Detect which cell encompasses the target text, then output its (X, Y) center coordinate. 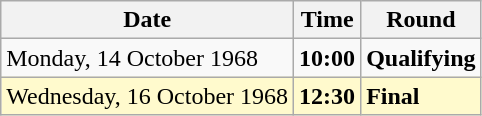
Time (328, 20)
Monday, 14 October 1968 (148, 58)
Final (421, 96)
Wednesday, 16 October 1968 (148, 96)
Qualifying (421, 58)
10:00 (328, 58)
Round (421, 20)
Date (148, 20)
12:30 (328, 96)
